Pinpoint the cell where the given text exists, returning its [x, y] midpoint coordinate. 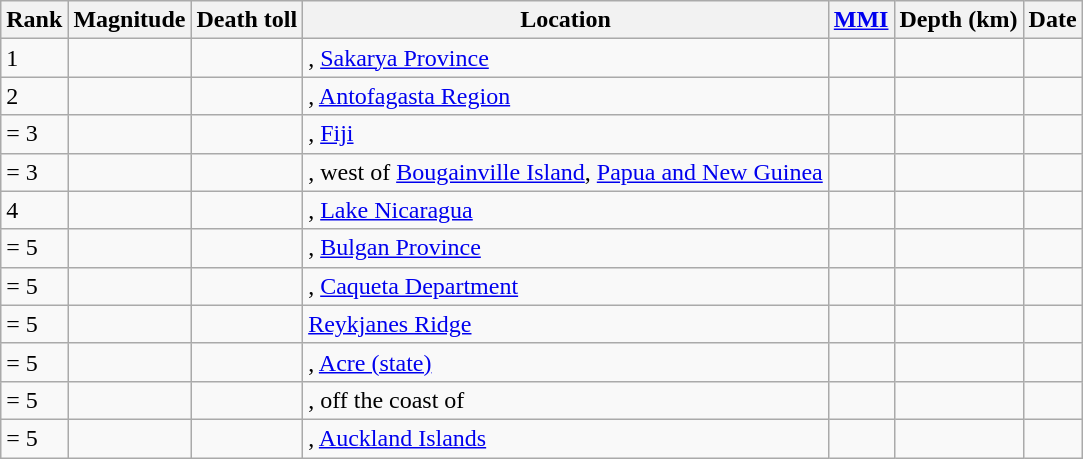
4 [34, 210]
, Fiji [566, 134]
, Antofagasta Region [566, 96]
Depth (km) [958, 20]
Death toll [247, 20]
2 [34, 96]
, Lake Nicaragua [566, 210]
Rank [34, 20]
, west of Bougainville Island, Papua and New Guinea [566, 172]
Reykjanes Ridge [566, 324]
, off the coast of [566, 400]
, Bulgan Province [566, 248]
Date [1052, 20]
Magnitude [130, 20]
1 [34, 58]
MMI [861, 20]
, Sakarya Province [566, 58]
, Caqueta Department [566, 286]
Location [566, 20]
, Acre (state) [566, 362]
, Auckland Islands [566, 438]
